Identify which cell holds the provided text, then report its [x, y] central coordinate. 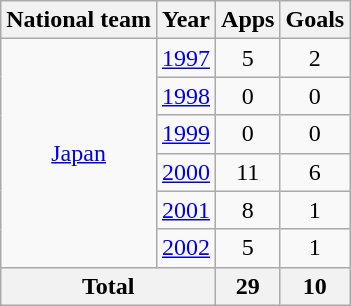
Total [108, 286]
Japan [79, 153]
Year [186, 20]
2 [315, 58]
Goals [315, 20]
2001 [186, 210]
2002 [186, 248]
8 [248, 210]
29 [248, 286]
Apps [248, 20]
6 [315, 172]
10 [315, 286]
1997 [186, 58]
2000 [186, 172]
National team [79, 20]
1999 [186, 134]
1998 [186, 96]
11 [248, 172]
